For the text-containing cell, return its midpoint in (x, y) coordinate format. 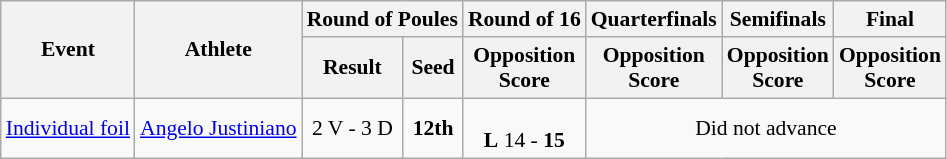
Did not advance (766, 128)
Semifinals (778, 19)
2 V - 3 D (353, 128)
Athlete (218, 50)
Quarterfinals (654, 19)
12th (433, 128)
Round of Poules (382, 19)
Final (890, 19)
Round of 16 (524, 19)
L 14 - 15 (524, 128)
Event (68, 50)
Seed (433, 68)
Individual foil (68, 128)
Angelo Justiniano (218, 128)
Result (353, 68)
